Detect which cell encompasses the target text, then output its (x, y) center coordinate. 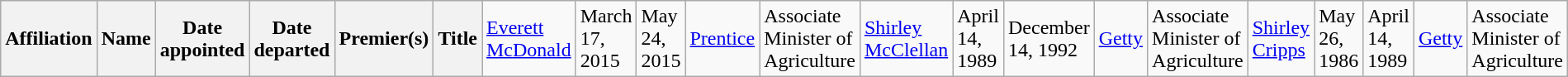
Date departed (292, 39)
May 26, 1986 (1339, 39)
Everett McDonald (529, 39)
Name (126, 39)
Shirley McClellan (906, 39)
May 24, 2015 (661, 39)
March 17, 2015 (606, 39)
Date appointed (202, 39)
Shirley Cripps (1281, 39)
Premier(s) (384, 39)
Title (457, 39)
Prentice (722, 39)
December 14, 1992 (1049, 39)
Affiliation (49, 39)
